Output the [X, Y] coordinate of the center of the cell containing the given text.  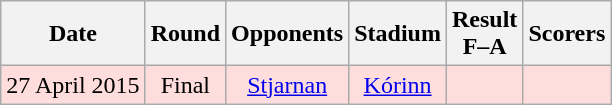
Final [185, 85]
Kórinn [398, 85]
27 April 2015 [73, 85]
Opponents [288, 34]
Scorers [567, 34]
Stjarnan [288, 85]
ResultF–A [484, 34]
Round [185, 34]
Date [73, 34]
Stadium [398, 34]
